Provide the (x, y) coordinate of the cell's center where the given text is located.  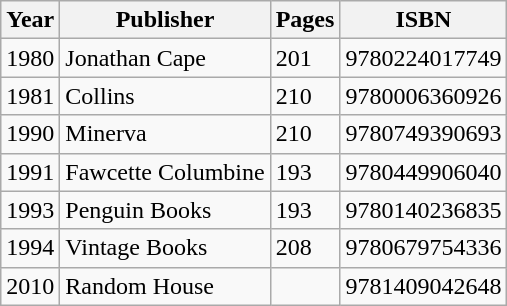
9780006360926 (424, 96)
9780140236835 (424, 210)
Jonathan Cape (165, 58)
9781409042648 (424, 286)
9780449906040 (424, 172)
Minerva (165, 134)
Random House (165, 286)
Year (30, 20)
9780749390693 (424, 134)
Fawcette Columbine (165, 172)
1981 (30, 96)
1994 (30, 248)
9780679754336 (424, 248)
Collins (165, 96)
Pages (305, 20)
Penguin Books (165, 210)
ISBN (424, 20)
201 (305, 58)
208 (305, 248)
Publisher (165, 20)
Vintage Books (165, 248)
2010 (30, 286)
1993 (30, 210)
1990 (30, 134)
1980 (30, 58)
9780224017749 (424, 58)
1991 (30, 172)
